Output the (X, Y) coordinate of the center of the cell containing the given text.  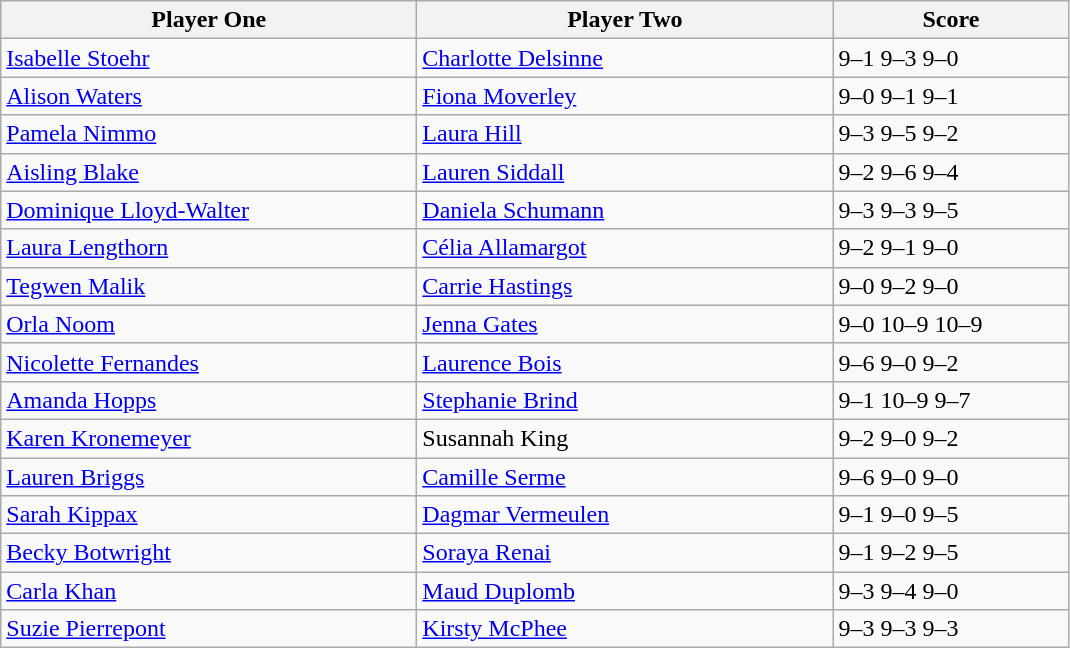
9–6 9–0 9–2 (951, 362)
Score (951, 20)
9–0 9–2 9–0 (951, 286)
Lauren Briggs (209, 477)
Laurence Bois (625, 362)
Daniela Schumann (625, 210)
Sarah Kippax (209, 515)
Player Two (625, 20)
Laura Lengthorn (209, 248)
9–3 9–3 9–3 (951, 629)
Stephanie Brind (625, 400)
Amanda Hopps (209, 400)
Lauren Siddall (625, 172)
Soraya Renai (625, 553)
Jenna Gates (625, 324)
9–1 9–3 9–0 (951, 58)
9–1 10–9 9–7 (951, 400)
Orla Noom (209, 324)
Karen Kronemeyer (209, 438)
Isabelle Stoehr (209, 58)
Célia Allamargot (625, 248)
Suzie Pierrepont (209, 629)
Fiona Moverley (625, 96)
Carla Khan (209, 591)
Laura Hill (625, 134)
9–6 9–0 9–0 (951, 477)
9–3 9–4 9–0 (951, 591)
Nicolette Fernandes (209, 362)
9–0 10–9 10–9 (951, 324)
Alison Waters (209, 96)
9–3 9–5 9–2 (951, 134)
Charlotte Delsinne (625, 58)
9–1 9–2 9–5 (951, 553)
9–3 9–3 9–5 (951, 210)
Maud Duplomb (625, 591)
Camille Serme (625, 477)
Becky Botwright (209, 553)
9–1 9–0 9–5 (951, 515)
Dominique Lloyd-Walter (209, 210)
Pamela Nimmo (209, 134)
Kirsty McPhee (625, 629)
Susannah King (625, 438)
9–2 9–0 9–2 (951, 438)
Carrie Hastings (625, 286)
Dagmar Vermeulen (625, 515)
9–2 9–1 9–0 (951, 248)
Tegwen Malik (209, 286)
Player One (209, 20)
Aisling Blake (209, 172)
9–0 9–1 9–1 (951, 96)
9–2 9–6 9–4 (951, 172)
